Extract the (X, Y) coordinate from the center of the cell holding the provided text.  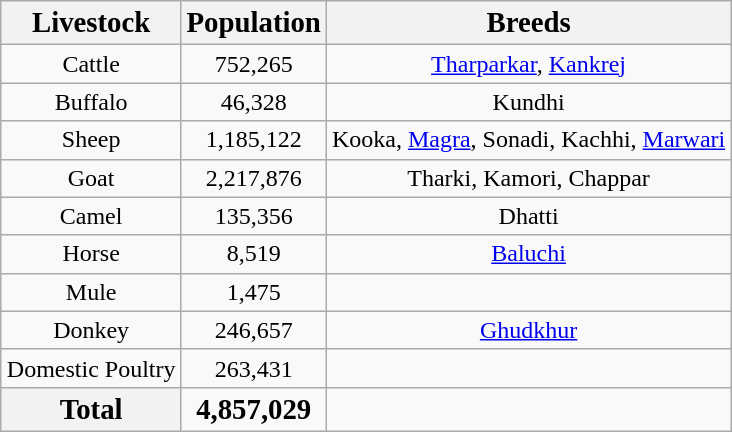
Buffalo (91, 102)
Cattle (91, 64)
Donkey (91, 330)
Breeds (528, 23)
Total (91, 409)
46,328 (254, 102)
Sheep (91, 140)
Tharparkar, Kankrej (528, 64)
4,857,029 (254, 409)
1,185,122 (254, 140)
Ghudkhur (528, 330)
135,356 (254, 216)
246,657 (254, 330)
Dhatti (528, 216)
Population (254, 23)
Kooka, Magra, Sonadi, Kachhi, Marwari (528, 140)
Kundhi (528, 102)
Mule (91, 292)
752,265 (254, 64)
2,217,876 (254, 178)
Tharki, Kamori, Chappar (528, 178)
Camel (91, 216)
1,475 (254, 292)
Horse (91, 254)
Livestock (91, 23)
263,431 (254, 368)
8,519 (254, 254)
Domestic Poultry (91, 368)
Baluchi (528, 254)
Goat (91, 178)
